From the cell containing the given text, extract its center point as [X, Y] coordinate. 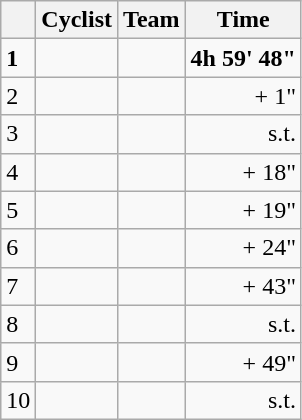
+ 19" [243, 210]
+ 18" [243, 172]
5 [18, 210]
+ 43" [243, 286]
8 [18, 324]
9 [18, 362]
1 [18, 58]
+ 1" [243, 96]
Team [152, 20]
7 [18, 286]
4 [18, 172]
Time [243, 20]
4h 59' 48" [243, 58]
Cyclist [77, 20]
3 [18, 134]
+ 49" [243, 362]
2 [18, 96]
+ 24" [243, 248]
6 [18, 248]
10 [18, 400]
